From the cell containing the given text, extract its center point as (x, y) coordinate. 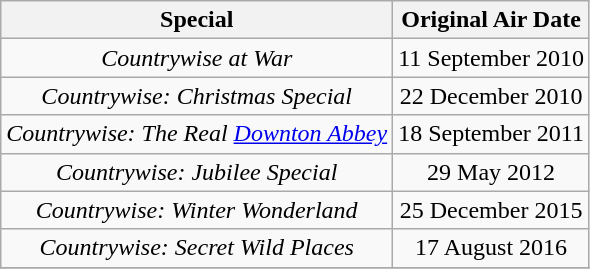
Countrywise: The Real Downton Abbey (197, 134)
Countrywise: Winter Wonderland (197, 210)
29 May 2012 (492, 172)
Special (197, 20)
11 September 2010 (492, 58)
Countrywise: Christmas Special (197, 96)
17 August 2016 (492, 248)
25 December 2015 (492, 210)
Countrywise: Secret Wild Places (197, 248)
Original Air Date (492, 20)
Countrywise at War (197, 58)
Countrywise: Jubilee Special (197, 172)
18 September 2011 (492, 134)
22 December 2010 (492, 96)
